Return (x, y) of the center of cell containing provided text 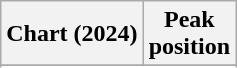
Peak position (189, 34)
Chart (2024) (72, 34)
